Search for the cell housing the specified text and yield its [X, Y] center coordinate. 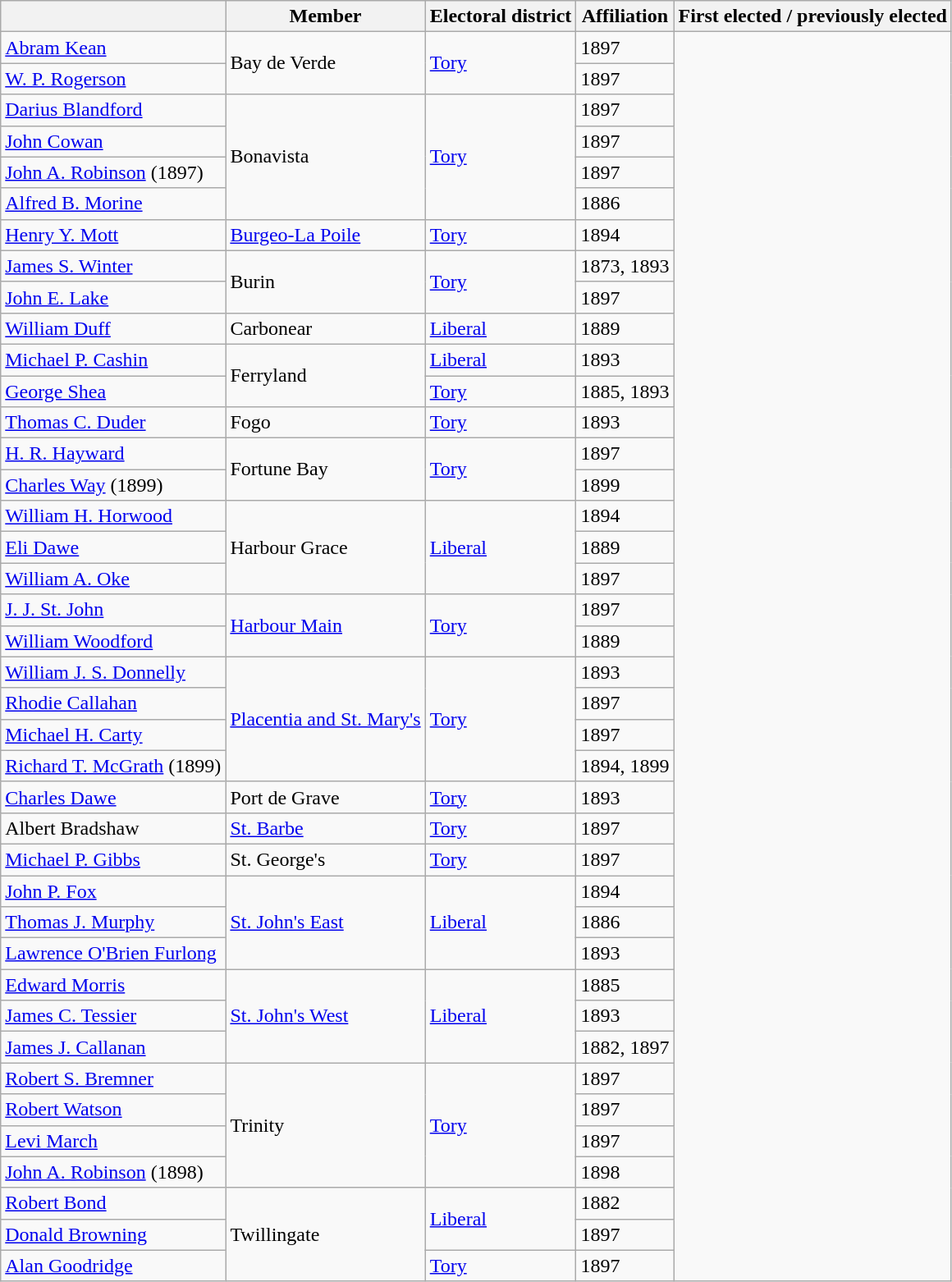
1894, 1899 [625, 766]
George Shea [113, 391]
William J. S. Donnelly [113, 672]
Rhodie Callahan [113, 703]
Affiliation [625, 16]
Michael P. Gibbs [113, 859]
Port de Grave [325, 797]
Alfred B. Morine [113, 204]
Burgeo-La Poile [325, 235]
Michael P. Cashin [113, 359]
Twillingate [325, 1234]
Michael H. Carty [113, 735]
Bay de Verde [325, 63]
Thomas C. Duder [113, 423]
Richard T. McGrath (1899) [113, 766]
St. John's West [325, 1016]
1899 [625, 485]
Lawrence O'Brien Furlong [113, 954]
St. John's East [325, 922]
Ferryland [325, 375]
Member [325, 16]
1873, 1893 [625, 266]
St. Barbe [325, 828]
Bonavista [325, 157]
Harbour Main [325, 625]
Edward Morris [113, 985]
W. P. Rogerson [113, 79]
Robert S. Bremner [113, 1078]
William Duff [113, 328]
Eli Dawe [113, 547]
Charles Dawe [113, 797]
Electoral district [501, 16]
Robert Watson [113, 1110]
Placentia and St. Mary's [325, 719]
Henry Y. Mott [113, 235]
John E. Lake [113, 297]
John P. Fox [113, 891]
J. J. St. John [113, 610]
William H. Horwood [113, 516]
Fortune Bay [325, 469]
H. R. Hayward [113, 454]
1885, 1893 [625, 391]
Thomas J. Murphy [113, 923]
1898 [625, 1172]
John A. Robinson (1897) [113, 172]
St. George's [325, 859]
Abram Kean [113, 48]
Albert Bradshaw [113, 828]
John A. Robinson (1898) [113, 1172]
William Woodford [113, 641]
Robert Bond [113, 1203]
First elected / previously elected [812, 16]
1885 [625, 985]
Donald Browning [113, 1234]
Charles Way (1899) [113, 485]
Harbour Grace [325, 547]
William A. Oke [113, 579]
James J. Callanan [113, 1047]
Burin [325, 282]
Carbonear [325, 328]
Trinity [325, 1125]
Levi March [113, 1141]
Fogo [325, 423]
James C. Tessier [113, 1016]
Alan Goodridge [113, 1266]
1882 [625, 1203]
John Cowan [113, 141]
1882, 1897 [625, 1047]
Darius Blandford [113, 110]
James S. Winter [113, 266]
